Return (x, y) of the center of cell containing provided text 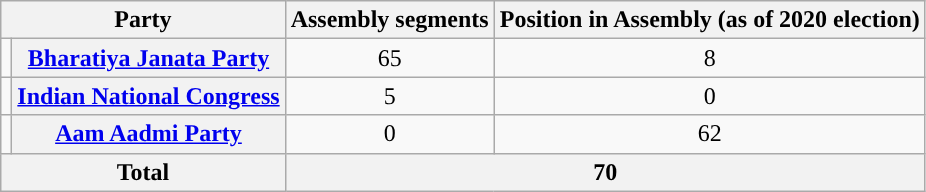
70 (605, 172)
8 (710, 58)
Party (143, 20)
Total (143, 172)
Bharatiya Janata Party (148, 58)
65 (390, 58)
Assembly segments (390, 20)
Indian National Congress (148, 96)
Position in Assembly (as of 2020 election) (710, 20)
62 (710, 134)
5 (390, 96)
Aam Aadmi Party (148, 134)
